Output the (X, Y) coordinate of the center of the cell containing the given text.  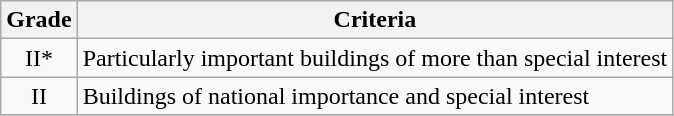
II (39, 96)
Criteria (375, 20)
II* (39, 58)
Particularly important buildings of more than special interest (375, 58)
Buildings of national importance and special interest (375, 96)
Grade (39, 20)
